Provide the [X, Y] coordinate of the cell's center where the given text is located.  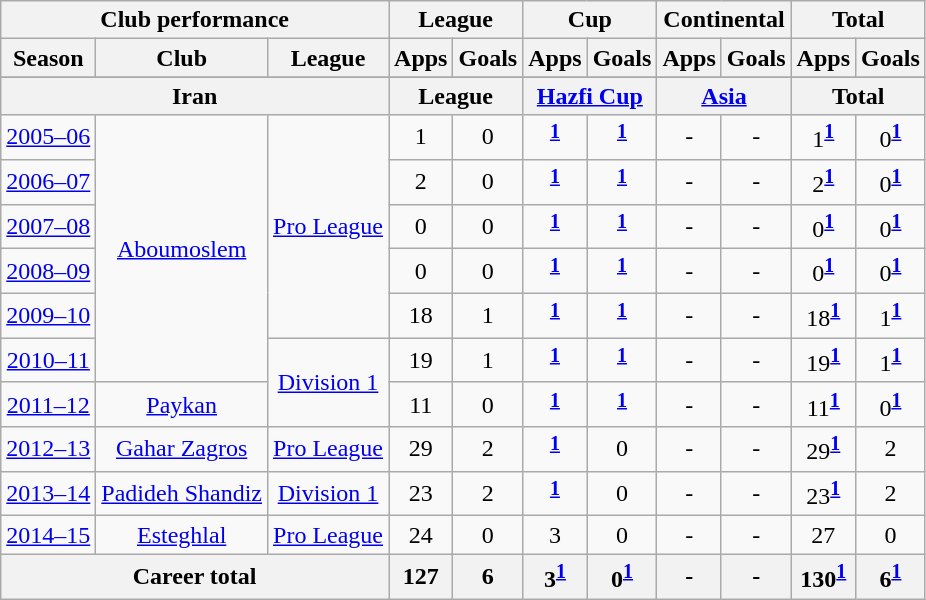
2014–15 [48, 535]
291 [823, 450]
Iran [195, 96]
2007–08 [48, 226]
181 [823, 316]
21 [823, 182]
3 [555, 535]
Club performance [195, 20]
Cup [590, 20]
111 [823, 404]
2011–12 [48, 404]
29 [421, 450]
27 [823, 535]
61 [891, 576]
Esteghlal [182, 535]
23 [421, 494]
2005–06 [48, 138]
2010–11 [48, 360]
Continental [724, 20]
Season [48, 58]
Club [182, 58]
Paykan [182, 404]
2009–10 [48, 316]
2006–07 [48, 182]
Hazfi Cup [590, 96]
127 [421, 576]
Asia [724, 96]
Career total [195, 576]
231 [823, 494]
Gahar Zagros [182, 450]
2008–09 [48, 272]
24 [421, 535]
191 [823, 360]
Padideh Shandiz [182, 494]
6 [488, 576]
Aboumoslem [182, 248]
1301 [823, 576]
2012–13 [48, 450]
19 [421, 360]
31 [555, 576]
2013–14 [48, 494]
18 [421, 316]
